Determine the (X, Y) coordinate at the center of the cell enclosing the given text.  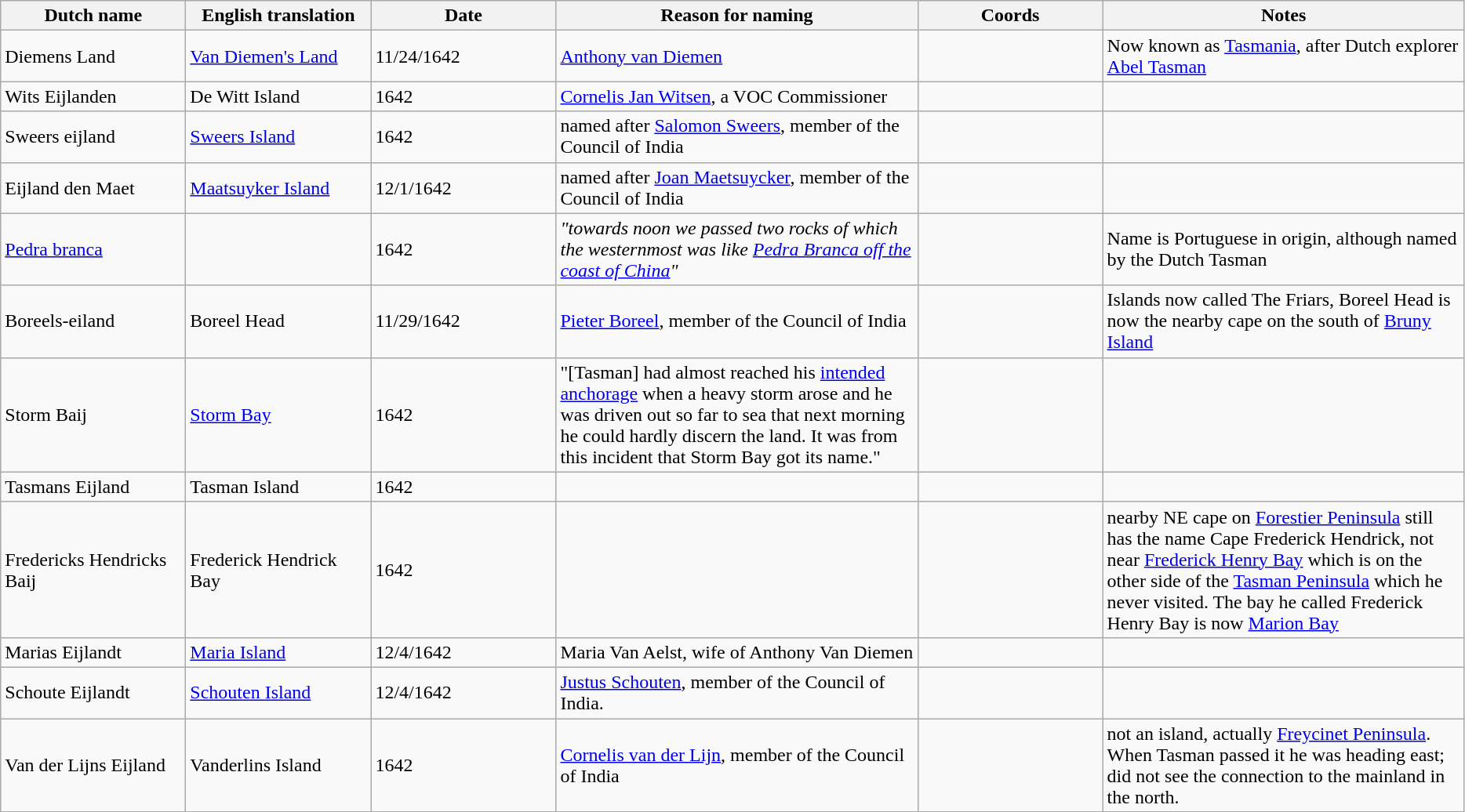
Storm Baij (93, 415)
Pieter Boreel, member of the Council of India (737, 321)
Vanderlins Island (278, 765)
Cornelis Jan Witsen, a VOC Commissioner (737, 96)
Notes (1283, 16)
Schoute Eijlandt (93, 693)
Anthony van Diemen (737, 56)
Tasmans Eijland (93, 487)
Maatsuyker Island (278, 188)
Storm Bay (278, 415)
Dutch name (93, 16)
Wits Eijlanden (93, 96)
English translation (278, 16)
Schouten Island (278, 693)
Boreels-eiland (93, 321)
Maria Island (278, 652)
Eijland den Maet (93, 188)
Now known as Tasmania, after Dutch explorer Abel Tasman (1283, 56)
11/24/1642 (463, 56)
Cornelis van der Lijn, member of the Council of India (737, 765)
Date (463, 16)
Fredericks Hendricks Baij (93, 569)
not an island, actually Freycinet Peninsula. When Tasman passed it he was heading east; did not see the connection to the mainland in the north. (1283, 765)
Coords (1010, 16)
Justus Schouten, member of the Council of India. (737, 693)
De Witt Island (278, 96)
Boreel Head (278, 321)
Van Diemen's Land (278, 56)
"towards noon we passed two rocks of which the westernmost was like Pedra Branca off the coast of China" (737, 249)
Pedra branca (93, 249)
Van der Lijns Eijland (93, 765)
Islands now called The Friars, Boreel Head is now the nearby cape on the south of Bruny Island (1283, 321)
named after Joan Maetsuycker, member of the Council of India (737, 188)
Sweers eijland (93, 136)
Marias Eijlandt (93, 652)
12/1/1642 (463, 188)
Reason for naming (737, 16)
Tasman Island (278, 487)
Diemens Land (93, 56)
Maria Van Aelst, wife of Anthony Van Diemen (737, 652)
Frederick Hendrick Bay (278, 569)
Name is Portuguese in origin, although named by the Dutch Tasman (1283, 249)
11/29/1642 (463, 321)
Sweers Island (278, 136)
named after Salomon Sweers, member of the Council of India (737, 136)
